Detect which cell encompasses the target text, then output its [X, Y] center coordinate. 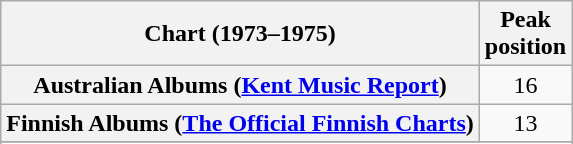
Chart (1973–1975) [240, 34]
Finnish Albums (The Official Finnish Charts) [240, 123]
Peakposition [525, 34]
Australian Albums (Kent Music Report) [240, 85]
13 [525, 123]
16 [525, 85]
